Return [x, y] of the center of cell containing provided text 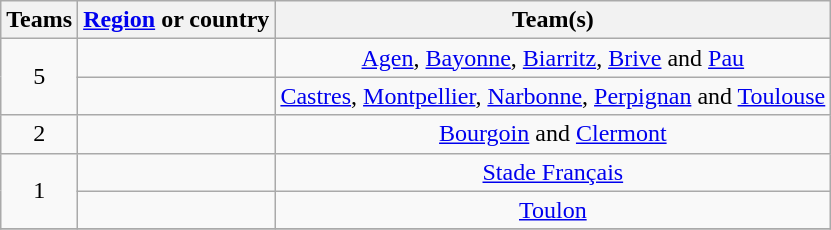
5 [40, 77]
Stade Français [553, 172]
Team(s) [553, 20]
Castres, Montpellier, Narbonne, Perpignan and Toulouse [553, 96]
Agen, Bayonne, Biarritz, Brive and Pau [553, 58]
Bourgoin and Clermont [553, 134]
1 [40, 191]
2 [40, 134]
Region or country [176, 20]
Toulon [553, 210]
Teams [40, 20]
